Detect which cell encompasses the target text, then output its (X, Y) center coordinate. 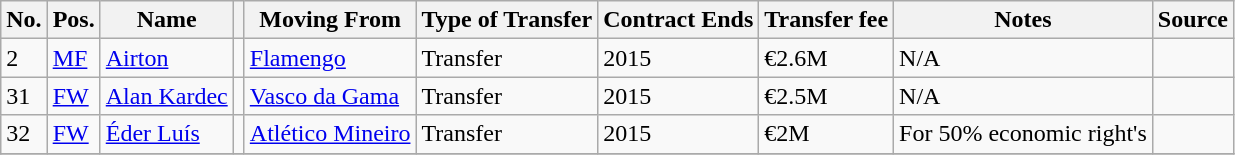
31 (24, 96)
Pos. (74, 20)
For 50% economic right's (1024, 134)
MF (74, 58)
Alan Kardec (166, 96)
Atlético Mineiro (330, 134)
Contract Ends (678, 20)
€2M (826, 134)
32 (24, 134)
Notes (1024, 20)
€2.5M (826, 96)
Moving From (330, 20)
Source (1192, 20)
€2.6M (826, 58)
Flamengo (330, 58)
No. (24, 20)
Transfer fee (826, 20)
Name (166, 20)
Type of Transfer (507, 20)
Éder Luís (166, 134)
Airton (166, 58)
Vasco da Gama (330, 96)
2 (24, 58)
